Capture the cell that displays the provided text and extract its [x, y] central coordinate. 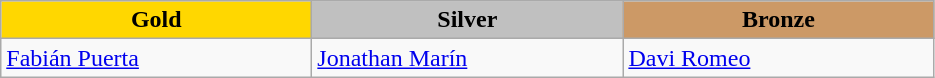
Bronze [778, 20]
Gold [156, 20]
Silver [468, 20]
Davi Romeo [778, 58]
Jonathan Marín [468, 58]
Fabián Puerta [156, 58]
